Return (X, Y) of the center of cell containing provided text 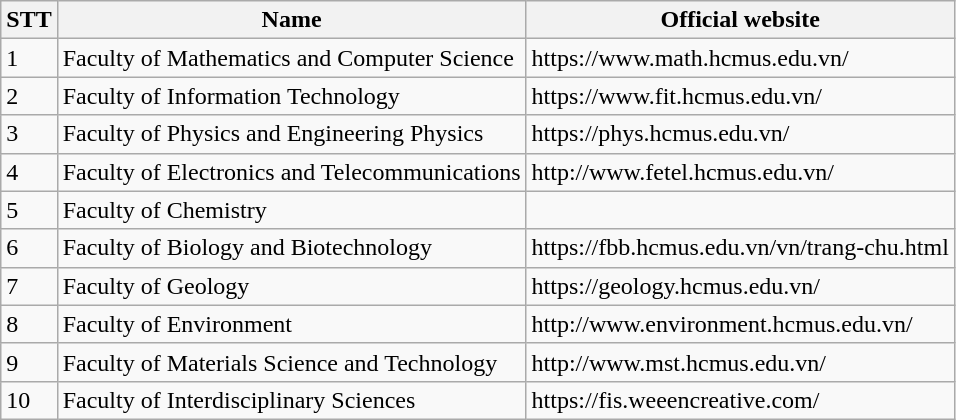
http://www.environment.hcmus.edu.vn/ (740, 324)
STT (29, 20)
Faculty of Interdisciplinary Sciences (292, 400)
Official website (740, 20)
Faculty of Physics and Engineering Physics (292, 134)
https://fbb.hcmus.edu.vn/vn/trang-chu.html (740, 248)
4 (29, 172)
5 (29, 210)
3 (29, 134)
Faculty of Geology (292, 286)
https://fis.weeencreative.com/ (740, 400)
Faculty of Information Technology (292, 96)
6 (29, 248)
Faculty of Materials Science and Technology (292, 362)
Name (292, 20)
1 (29, 58)
http://www.fetel.hcmus.edu.vn/ (740, 172)
10 (29, 400)
7 (29, 286)
8 (29, 324)
2 (29, 96)
https://www.math.hcmus.edu.vn/ (740, 58)
http://www.mst.hcmus.edu.vn/ (740, 362)
Faculty of Biology and Biotechnology (292, 248)
https://phys.hcmus.edu.vn/ (740, 134)
Faculty of Electronics and Telecommunications (292, 172)
Faculty of Mathematics and Computer Science (292, 58)
https://geology.hcmus.edu.vn/ (740, 286)
https://www.fit.hcmus.edu.vn/ (740, 96)
9 (29, 362)
Faculty of Chemistry (292, 210)
Faculty of Environment (292, 324)
